Locate the cell with the specified text and output its [X, Y] center coordinate. 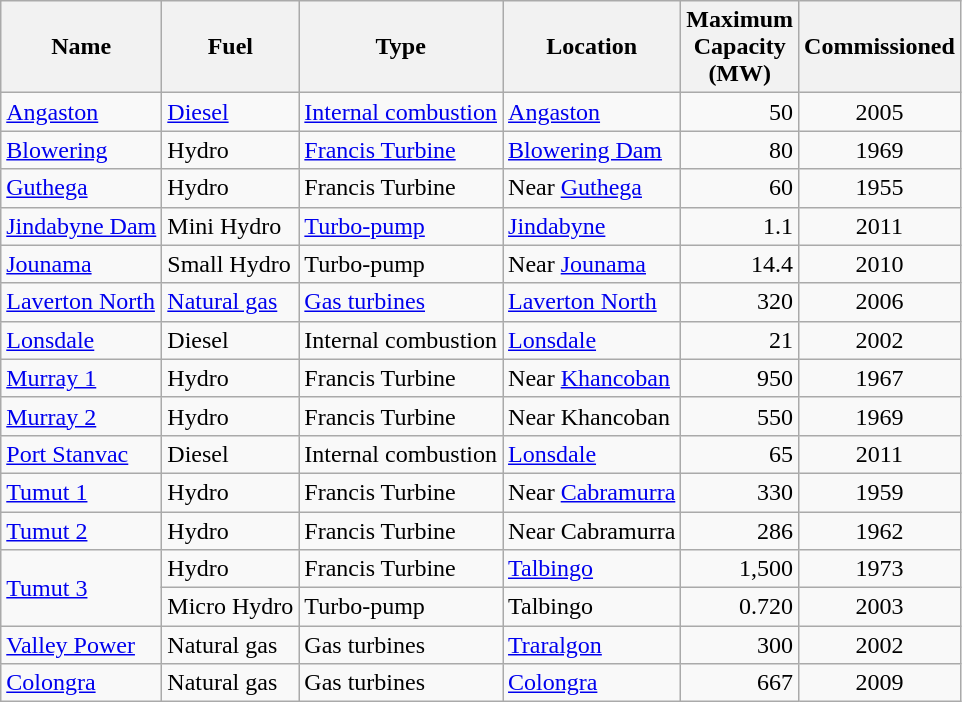
286 [740, 531]
Murray 1 [82, 378]
2009 [880, 683]
Near Jounama [592, 264]
Fuel [230, 47]
60 [740, 188]
Valley Power [82, 645]
Jindabyne Dam [82, 226]
1955 [880, 188]
Blowering [82, 150]
667 [740, 683]
Guthega [82, 188]
0.720 [740, 607]
Mini Hydro [230, 226]
1959 [880, 492]
Tumut 1 [82, 492]
Jindabyne [592, 226]
1973 [880, 569]
Small Hydro [230, 264]
65 [740, 454]
Murray 2 [82, 416]
330 [740, 492]
Traralgon [592, 645]
2005 [880, 112]
14.4 [740, 264]
Name [82, 47]
Maximum Capacity(MW) [740, 47]
550 [740, 416]
320 [740, 302]
Tumut 2 [82, 531]
50 [740, 112]
Port Stanvac [82, 454]
21 [740, 340]
Location [592, 47]
1.1 [740, 226]
2010 [880, 264]
2006 [880, 302]
80 [740, 150]
Commissioned [880, 47]
Micro Hydro [230, 607]
1,500 [740, 569]
950 [740, 378]
Tumut 3 [82, 588]
300 [740, 645]
Type [401, 47]
Jounama [82, 264]
Blowering Dam [592, 150]
1967 [880, 378]
2003 [880, 607]
1962 [880, 531]
Near Guthega [592, 188]
